Detect which cell encompasses the target text, then output its (X, Y) center coordinate. 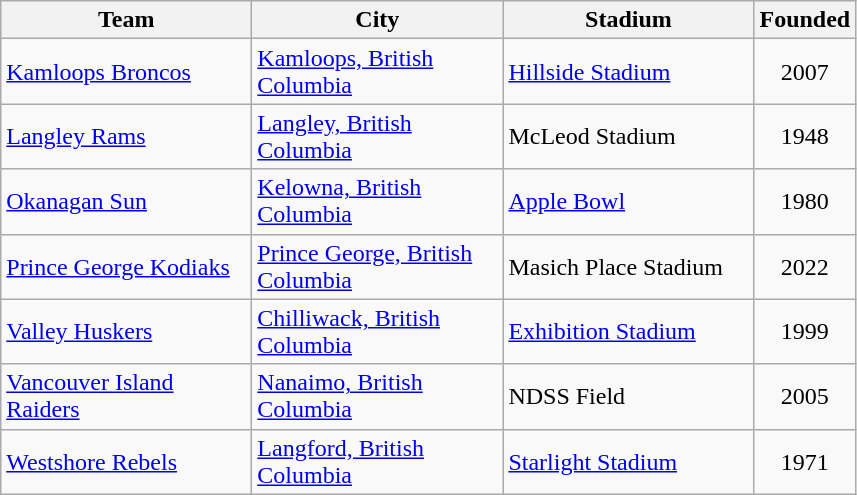
Valley Huskers (126, 332)
Exhibition Stadium (628, 332)
City (378, 20)
Nanaimo, British Columbia (378, 396)
Masich Place Stadium (628, 266)
Starlight Stadium (628, 462)
NDSS Field (628, 396)
2005 (805, 396)
Kamloops Broncos (126, 72)
1971 (805, 462)
Langley Rams (126, 136)
Chilliwack, British Columbia (378, 332)
Apple Bowl (628, 202)
Team (126, 20)
Prince George Kodiaks (126, 266)
1980 (805, 202)
Hillside Stadium (628, 72)
2007 (805, 72)
Langford, British Columbia (378, 462)
2022 (805, 266)
1948 (805, 136)
Kamloops, British Columbia (378, 72)
Kelowna, British Columbia (378, 202)
Founded (805, 20)
Okanagan Sun (126, 202)
Westshore Rebels (126, 462)
1999 (805, 332)
Vancouver Island Raiders (126, 396)
Stadium (628, 20)
Langley, British Columbia (378, 136)
Prince George, British Columbia (378, 266)
McLeod Stadium (628, 136)
